From the cell containing the given text, extract its center point as [X, Y] coordinate. 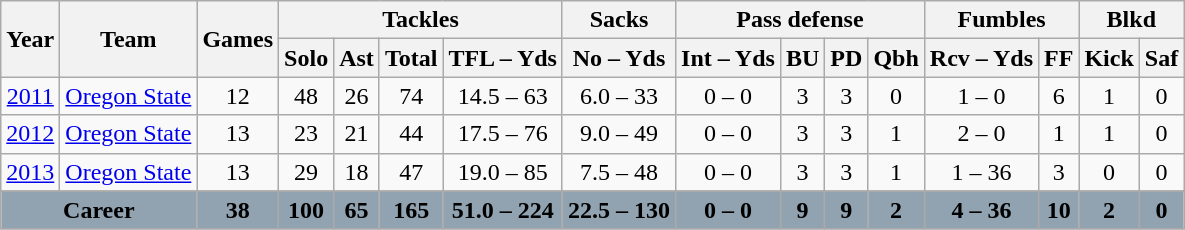
BU [802, 58]
19.0 – 85 [503, 172]
2012 [30, 134]
Ast [357, 58]
21 [357, 134]
48 [306, 96]
4 – 36 [981, 210]
Kick [1109, 58]
165 [411, 210]
74 [411, 96]
38 [238, 210]
PD [846, 58]
26 [357, 96]
7.5 – 48 [618, 172]
14.5 – 63 [503, 96]
Tackles [421, 20]
Blkd [1132, 20]
1 – 0 [981, 96]
TFL – Yds [503, 58]
Sacks [618, 20]
Year [30, 39]
Pass defense [800, 20]
10 [1059, 210]
2011 [30, 96]
29 [306, 172]
12 [238, 96]
Qbh [896, 58]
17.5 – 76 [503, 134]
Total [411, 58]
47 [411, 172]
Fumbles [1002, 20]
Solo [306, 58]
No – Yds [618, 58]
FF [1059, 58]
100 [306, 210]
Saf [1161, 58]
Rcv – Yds [981, 58]
23 [306, 134]
6.0 – 33 [618, 96]
51.0 – 224 [503, 210]
18 [357, 172]
Team [128, 39]
65 [357, 210]
Games [238, 39]
2013 [30, 172]
6 [1059, 96]
22.5 – 130 [618, 210]
Career [99, 210]
Int – Yds [728, 58]
2 – 0 [981, 134]
44 [411, 134]
1 – 36 [981, 172]
9.0 – 49 [618, 134]
